Extract the [X, Y] coordinate from the center of the cell holding the provided text.  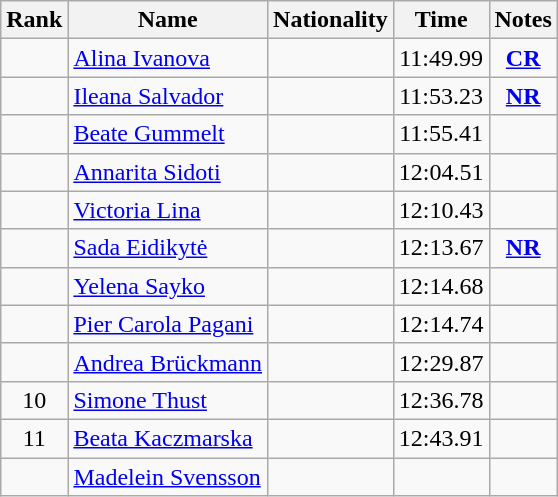
Beata Kaczmarska [168, 438]
Alina Ivanova [168, 58]
Madelein Svensson [168, 477]
11 [34, 438]
Yelena Sayko [168, 286]
Simone Thust [168, 400]
10 [34, 400]
12:04.51 [441, 172]
Rank [34, 20]
Pier Carola Pagani [168, 324]
12:14.68 [441, 286]
Annarita Sidoti [168, 172]
11:49.99 [441, 58]
Ileana Salvador [168, 96]
12:36.78 [441, 400]
12:10.43 [441, 210]
Notes [523, 20]
Beate Gummelt [168, 134]
Nationality [331, 20]
11:55.41 [441, 134]
Sada Eidikytė [168, 248]
12:29.87 [441, 362]
CR [523, 58]
12:43.91 [441, 438]
Victoria Lina [168, 210]
11:53.23 [441, 96]
Name [168, 20]
Time [441, 20]
12:14.74 [441, 324]
Andrea Brückmann [168, 362]
12:13.67 [441, 248]
